Identify which cell holds the provided text, then report its (X, Y) central coordinate. 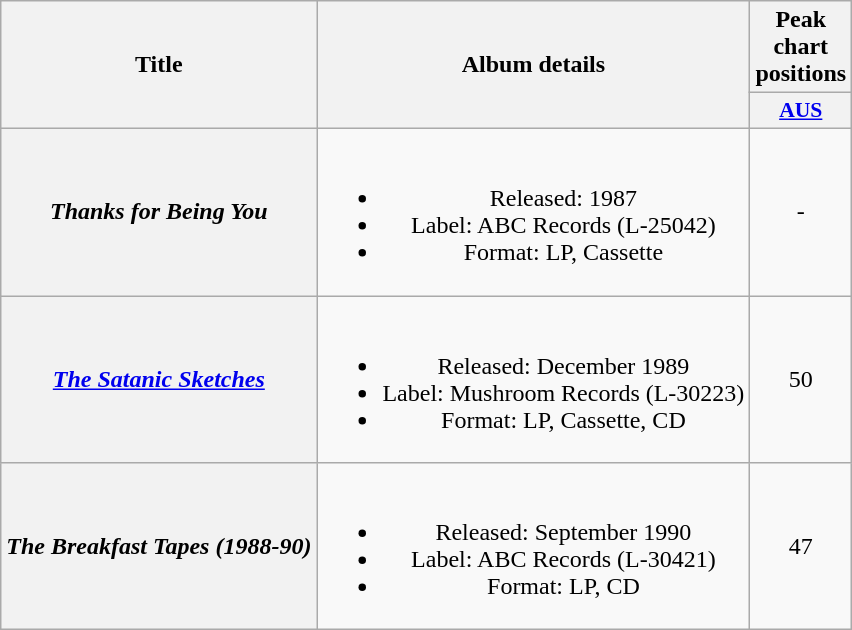
Released: December 1989Label: Mushroom Records (L-30223)Format: LP, Cassette, CD (534, 380)
The Satanic Sketches (159, 380)
50 (801, 380)
The Breakfast Tapes (1988-90) (159, 546)
Title (159, 65)
47 (801, 546)
Peak chart positions (801, 47)
Released: 1987Label: ABC Records (L-25042)Format: LP, Cassette (534, 212)
- (801, 212)
AUS (801, 111)
Album details (534, 65)
Thanks for Being You (159, 212)
Released: September 1990Label: ABC Records (L-30421)Format: LP, CD (534, 546)
